Extract the (x, y) coordinate from the center of the cell holding the provided text.  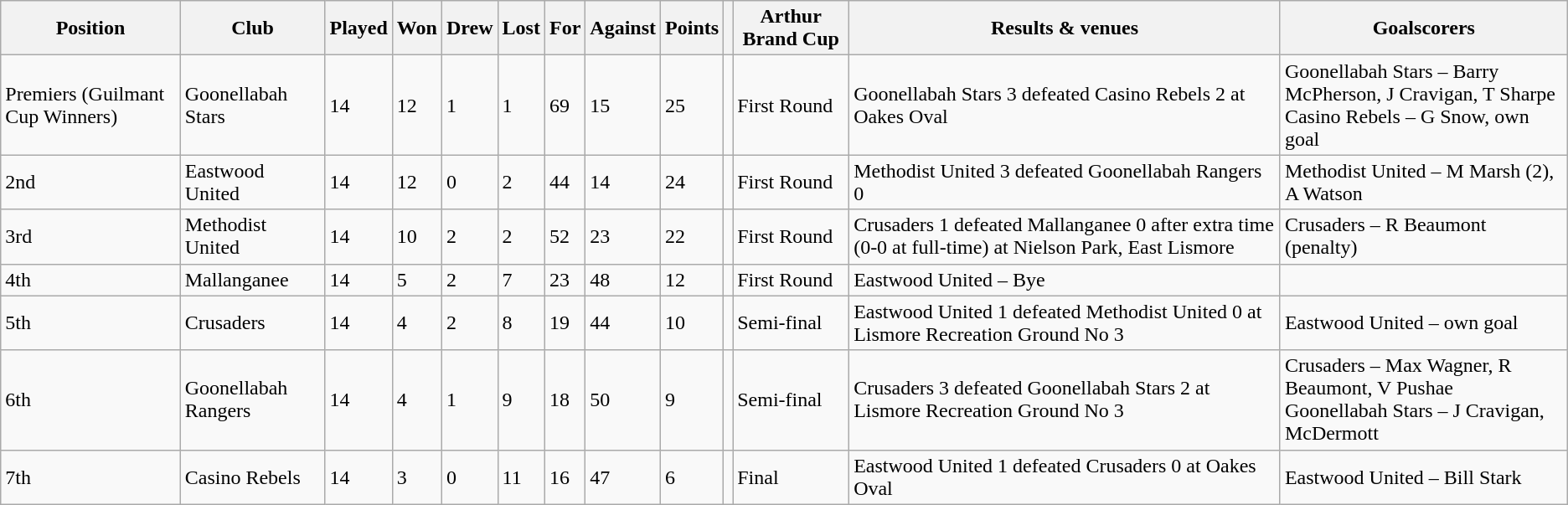
Crusaders – Max Wagner, R Beaumont, V PushaeGoonellabah Stars – J Cravigan, McDermott (1424, 400)
18 (565, 400)
Casino Rebels (253, 477)
Crusaders (253, 323)
Goonellabah Stars (253, 106)
Points (692, 28)
6th (90, 400)
Won (417, 28)
Mallanganee (253, 280)
Goonellabah Stars 3 defeated Casino Rebels 2 at Oakes Oval (1065, 106)
Position (90, 28)
Goonellabah Stars – Barry McPherson, J Cravigan, T SharpeCasino Rebels – G Snow, own goal (1424, 106)
Methodist United – M Marsh (2), A Watson (1424, 183)
Eastwood United 1 defeated Methodist United 0 at Lismore Recreation Ground No 3 (1065, 323)
Crusaders 3 defeated Goonellabah Stars 2 at Lismore Recreation Ground No 3 (1065, 400)
Club (253, 28)
Goalscorers (1424, 28)
11 (521, 477)
Crusaders 1 defeated Mallanganee 0 after extra time (0-0 at full-time) at Nielson Park, East Lismore (1065, 236)
Final (791, 477)
7 (521, 280)
15 (623, 106)
16 (565, 477)
48 (623, 280)
Eastwood United – Bye (1065, 280)
Methodist United 3 defeated Goonellabah Rangers 0 (1065, 183)
Goonellabah Rangers (253, 400)
Eastwood United 1 defeated Crusaders 0 at Oakes Oval (1065, 477)
For (565, 28)
Lost (521, 28)
25 (692, 106)
Crusaders – R Beaumont (penalty) (1424, 236)
6 (692, 477)
5th (90, 323)
22 (692, 236)
47 (623, 477)
Results & venues (1065, 28)
Eastwood United – own goal (1424, 323)
Methodist United (253, 236)
Drew (469, 28)
5 (417, 280)
Played (358, 28)
50 (623, 400)
4th (90, 280)
8 (521, 323)
Eastwood United (253, 183)
24 (692, 183)
2nd (90, 183)
3 (417, 477)
Eastwood United – Bill Stark (1424, 477)
7th (90, 477)
Arthur Brand Cup (791, 28)
Against (623, 28)
19 (565, 323)
52 (565, 236)
Premiers (Guilmant Cup Winners) (90, 106)
69 (565, 106)
3rd (90, 236)
